Search for the cell housing the specified text and yield its [x, y] center coordinate. 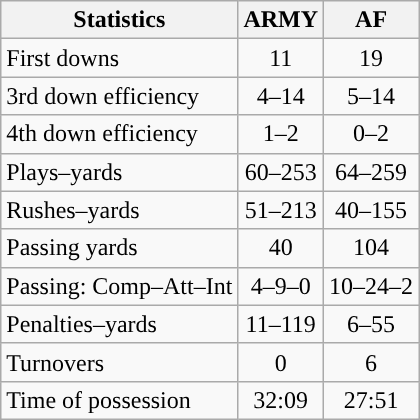
11–119 [281, 324]
19 [372, 58]
First downs [120, 58]
27:51 [372, 400]
3rd down efficiency [120, 96]
Passing yards [120, 248]
Plays–yards [120, 172]
ARMY [281, 20]
Passing: Comp–Att–Int [120, 286]
Penalties–yards [120, 324]
Rushes–yards [120, 210]
11 [281, 58]
51–213 [281, 210]
5–14 [372, 96]
6–55 [372, 324]
1–2 [281, 134]
0 [281, 362]
32:09 [281, 400]
60–253 [281, 172]
10–24–2 [372, 286]
104 [372, 248]
Statistics [120, 20]
Turnovers [120, 362]
4th down efficiency [120, 134]
0–2 [372, 134]
Time of possession [120, 400]
40–155 [372, 210]
64–259 [372, 172]
40 [281, 248]
AF [372, 20]
4–14 [281, 96]
6 [372, 362]
4–9–0 [281, 286]
